Scan for the cell matching the given text and deliver its [x, y] coordinate at center. 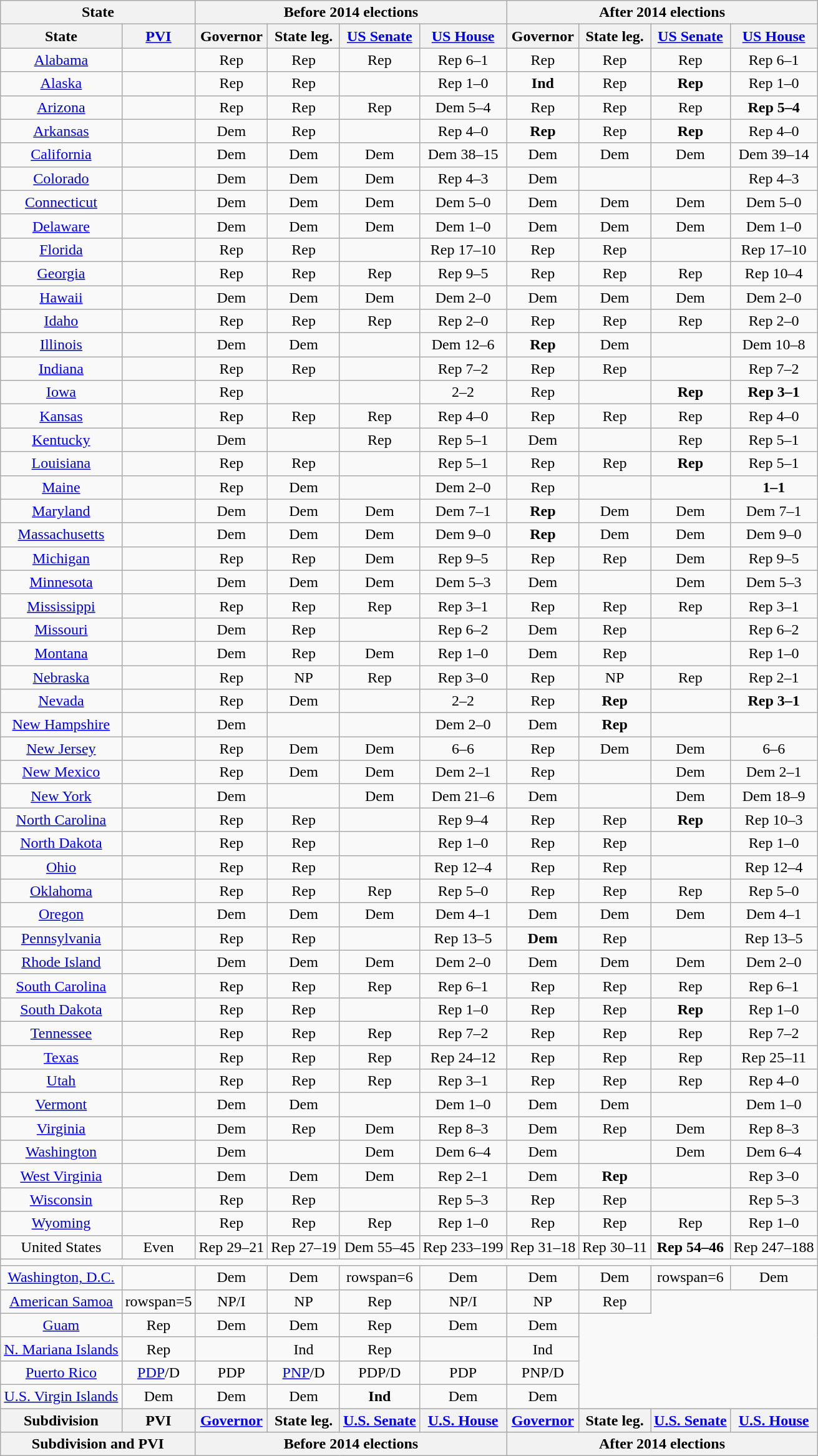
New Jersey [61, 749]
Oregon [61, 915]
Rhode Island [61, 962]
Indiana [61, 369]
North Dakota [61, 843]
Iowa [61, 392]
1–1 [774, 487]
Texas [61, 1057]
Dem 55–45 [379, 1247]
Arkansas [61, 131]
Nevada [61, 701]
Dem 12–6 [463, 345]
Georgia [61, 273]
Rep 24–12 [463, 1057]
Ohio [61, 867]
Rep 247–188 [774, 1247]
Kansas [61, 416]
Connecticut [61, 202]
Montana [61, 653]
Rep 54–46 [691, 1247]
Illinois [61, 345]
California [61, 155]
Dem 18–9 [774, 796]
Rep 9–4 [463, 820]
New Mexico [61, 772]
Rep 10–3 [774, 820]
Washington [61, 1152]
West Virginia [61, 1176]
Dem 21–6 [463, 796]
Alabama [61, 60]
Rep 31–18 [543, 1247]
North Carolina [61, 820]
Minnesota [61, 582]
Even [158, 1247]
South Dakota [61, 1009]
United States [61, 1247]
Missouri [61, 629]
rowspan=5 [158, 1301]
New Hampshire [61, 725]
Colorado [61, 178]
Puerto Rico [61, 1372]
Michigan [61, 558]
Virginia [61, 1128]
Dem 10–8 [774, 345]
New York [61, 796]
Tennessee [61, 1033]
Dem 39–14 [774, 155]
Washington, D.C. [61, 1278]
Delaware [61, 226]
Subdivision [61, 1420]
Rep 10–4 [774, 273]
Maine [61, 487]
Louisiana [61, 463]
Maryland [61, 511]
Nebraska [61, 677]
Mississippi [61, 606]
U.S. Virgin Islands [61, 1396]
Wisconsin [61, 1200]
American Samoa [61, 1301]
Guam [61, 1325]
Subdivision and PVI [98, 1444]
Rep 5–4 [774, 107]
Arizona [61, 107]
Dem 38–15 [463, 155]
Rep 29–21 [231, 1247]
Rep 30–11 [615, 1247]
Florida [61, 250]
Hawaii [61, 298]
Oklahoma [61, 891]
Utah [61, 1081]
Dem 5–4 [463, 107]
Alaska [61, 84]
Rep 27–19 [304, 1247]
N. Mariana Islands [61, 1349]
Rep 233–199 [463, 1247]
Pennsylvania [61, 938]
Vermont [61, 1105]
Kentucky [61, 440]
Wyoming [61, 1223]
South Carolina [61, 986]
Massachusetts [61, 535]
Rep 25–11 [774, 1057]
Idaho [61, 321]
